Determine the (x, y) coordinate at the center of the cell enclosing the given text.  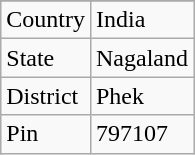
797107 (142, 134)
Phek (142, 96)
Pin (46, 134)
District (46, 96)
India (142, 20)
State (46, 58)
Nagaland (142, 58)
Country (46, 20)
